Locate the cell with the specified text and output its [X, Y] center coordinate. 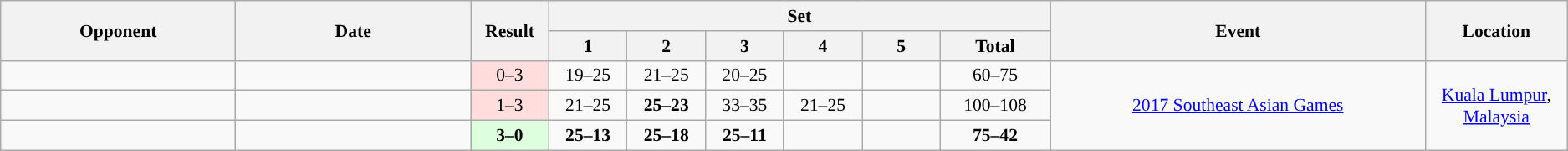
3 [745, 46]
Total [995, 46]
75–42 [995, 136]
25–11 [745, 136]
1 [588, 46]
33–35 [745, 106]
100–108 [995, 106]
3–0 [510, 136]
25–23 [667, 106]
5 [901, 46]
19–25 [588, 75]
20–25 [745, 75]
25–13 [588, 136]
Location [1497, 30]
2017 Southeast Asian Games [1239, 106]
2 [667, 46]
1–3 [510, 106]
Event [1239, 30]
60–75 [995, 75]
0–3 [510, 75]
Set [799, 16]
Kuala Lumpur, Malaysia [1497, 106]
Date [353, 30]
Opponent [119, 30]
Result [510, 30]
4 [823, 46]
25–18 [667, 136]
